Locate the cell with the specified text and output its [x, y] center coordinate. 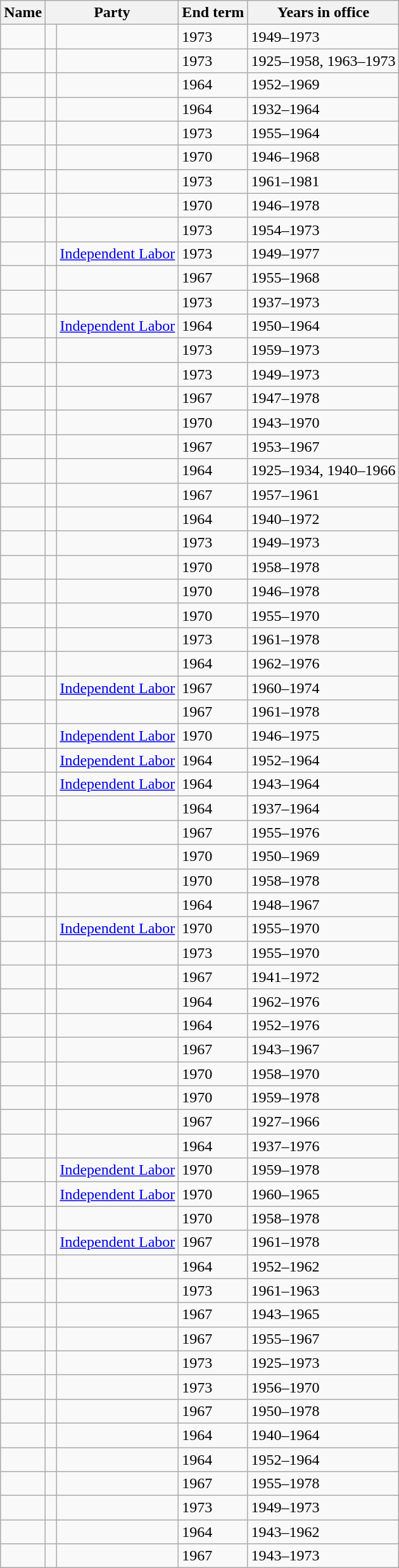
1937–1976 [323, 1146]
1943–1964 [323, 784]
1961–1963 [323, 1291]
1952–1976 [323, 1025]
1937–1973 [323, 302]
1955–1978 [323, 1484]
1961–1981 [323, 181]
1943–1970 [323, 423]
1946–1968 [323, 157]
End term [213, 13]
1950–1964 [323, 326]
1955–1967 [323, 1339]
1952–1962 [323, 1266]
1955–1964 [323, 133]
1941–1972 [323, 977]
1949–1977 [323, 253]
1943–1967 [323, 1049]
1957–1961 [323, 495]
1948–1967 [323, 905]
Party [112, 13]
1955–1976 [323, 832]
1956–1970 [323, 1387]
1960–1965 [323, 1194]
1937–1964 [323, 808]
1940–1972 [323, 519]
1925–1934, 1940–1966 [323, 471]
1959–1973 [323, 350]
1940–1964 [323, 1435]
1950–1969 [323, 857]
1927–1966 [323, 1122]
Years in office [323, 13]
1925–1973 [323, 1363]
1947–1978 [323, 398]
1925–1958, 1963–1973 [323, 61]
Name [23, 13]
1953–1967 [323, 447]
1943–1973 [323, 1556]
1943–1962 [323, 1532]
1955–1968 [323, 277]
1958–1970 [323, 1074]
1932–1964 [323, 109]
1960–1974 [323, 687]
1950–1978 [323, 1411]
1946–1975 [323, 736]
1954–1973 [323, 229]
1952–1969 [323, 85]
1943–1965 [323, 1315]
